Find where the given text appears and provide that cell's center as [X, Y] coordinate. 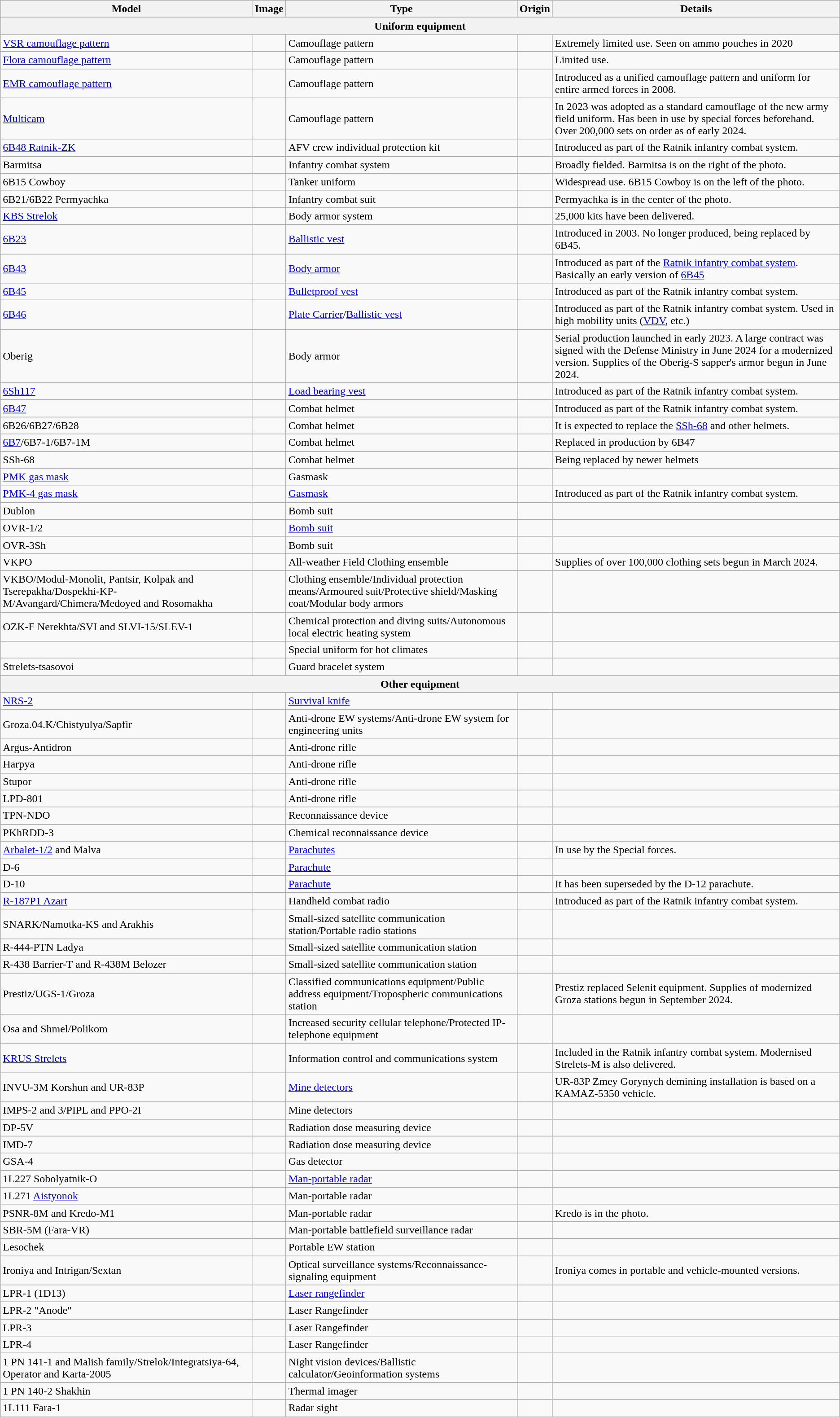
OVR-1/2 [127, 528]
6B15 Cowboy [127, 182]
AFV crew individual protection kit [401, 148]
LPR-2 "Anode" [127, 1311]
Handheld combat radio [401, 901]
Clothing ensemble/Individual protection means/Armoured suit/Protective shield/Masking coat/Modular body armors [401, 591]
25,000 kits have been delivered. [696, 216]
UR-83P Zmey Gorynych demining installation is based on a KAMAZ-5350 vehicle. [696, 1087]
Tanker uniform [401, 182]
Harpya [127, 764]
R-444-PTN Ladya [127, 948]
VSR camouflage pattern [127, 43]
NRS-2 [127, 701]
Chemical reconnaissance device [401, 833]
Parachutes [401, 850]
Anti-drone EW systems/Anti-drone EW system for engineering units [401, 724]
6B46 [127, 315]
SNARK/Namotka-KS and Arakhis [127, 924]
Strelets-tsasovoi [127, 667]
Osa and Shmel/Polikom [127, 1029]
Being replaced by newer helmets [696, 460]
Introduced as part of the Ratnik infantry combat system. Basically an early version of 6B45 [696, 268]
Image [269, 9]
6B48 Ratnik-ZK [127, 148]
Ballistic vest [401, 239]
VKPO [127, 562]
Ironiya comes in portable and vehicle-mounted versions. [696, 1270]
D-10 [127, 884]
Radar sight [401, 1408]
Kredo is in the photo. [696, 1213]
6B7/6B7-1/6B7-1M [127, 443]
LPR-1 (1D13) [127, 1294]
Chemical protection and diving suits/Autonomous local electric heating system [401, 627]
6B43 [127, 268]
IMD-7 [127, 1145]
Man-portable battlefield surveillance radar [401, 1230]
PSNR-8M and Kredo-M1 [127, 1213]
Uniform equipment [420, 26]
DP-5V [127, 1127]
R-438 Barrier-T and R-438M Belozer [127, 965]
Portable EW station [401, 1247]
Other equipment [420, 684]
Guard bracelet system [401, 667]
Survival knife [401, 701]
In use by the Special forces. [696, 850]
6B47 [127, 408]
Gas detector [401, 1162]
Lesochek [127, 1247]
1L271 Aistyonok [127, 1196]
1L227 Sobolyatnik-O [127, 1179]
Laser rangefinder [401, 1294]
1 PN 141-1 and Malish family/Strelok/Integratsiya-64, Operator and Karta-2005 [127, 1368]
Details [696, 9]
Broadly fielded. Barmitsa is on the right of the photo. [696, 165]
Classified communications equipment/Public address equipment/Tropospheric communications station [401, 994]
Infantry combat suit [401, 199]
OVR-3Sh [127, 545]
Argus-Antidron [127, 747]
6B26/6B27/6B28 [127, 426]
Information control and communications system [401, 1058]
Permyachka is in the center of the photo. [696, 199]
Optical surveillance systems/Reconnaissance-signaling equipment [401, 1270]
Load bearing vest [401, 391]
Plate Carrier/Ballistic vest [401, 315]
Introduced in 2003. No longer produced, being replaced by 6B45. [696, 239]
Introduced as a unified camouflage pattern and uniform for entire armed forces in 2008. [696, 83]
LPR-4 [127, 1345]
It is expected to replace the SSh-68 and other helmets. [696, 426]
1 PN 140-2 Shakhin [127, 1391]
PMK gas mask [127, 477]
LPD-801 [127, 798]
Included in the Ratnik infantry combat system. Modernised Strelets-M is also delivered. [696, 1058]
SBR-5M (Fara-VR) [127, 1230]
Flora camouflage pattern [127, 60]
KRUS Strelets [127, 1058]
KBS Strelok [127, 216]
All-weather Field Clothing ensemble [401, 562]
OZK-F Nerekhta/SVI and SLVI-15/SLEV-1 [127, 627]
Dublon [127, 511]
Body armor system [401, 216]
GSA-4 [127, 1162]
Ironiya and Intrigan/Sextan [127, 1270]
Infantry combat system [401, 165]
Special uniform for hot climates [401, 650]
Extremely limited use. Seen on ammo pouches in 2020 [696, 43]
TPN-NDO [127, 816]
Type [401, 9]
Origin [535, 9]
PKhRDD-3 [127, 833]
Supplies of over 100,000 clothing sets begun in March 2024. [696, 562]
R-187P1 Azart [127, 901]
Night vision devices/Ballistic calculator/Geoinformation systems [401, 1368]
Limited use. [696, 60]
EMR camouflage pattern [127, 83]
SSh-68 [127, 460]
Widespread use. 6B15 Cowboy is on the left of the photo. [696, 182]
PMK-4 gas mask [127, 494]
Small-sized satellite communication station/Portable radio stations [401, 924]
Groza.04.K/Chistyulya/Sapfir [127, 724]
6B23 [127, 239]
VKBO/Modul-Monolit, Pantsir, Kolpak and Tserepakha/Dospekhi-KP-M/Avangard/Chimera/Medoyed and Rosomakha [127, 591]
Increased security cellular telephone/Protected IP-telephone equipment [401, 1029]
Prestiz/UGS-1/Groza [127, 994]
It has been superseded by the D-12 parachute. [696, 884]
6B21/6B22 Permyachka [127, 199]
1L111 Fara-1 [127, 1408]
6Sh117 [127, 391]
Stupor [127, 781]
Thermal imager [401, 1391]
Replaced in production by 6B47 [696, 443]
Multicam [127, 118]
Barmitsa [127, 165]
Model [127, 9]
IMPS-2 and 3/PIPL and PPO-2I [127, 1110]
Oberig [127, 356]
D-6 [127, 867]
Introduced as part of the Ratnik infantry combat system. Used in high mobility units (VDV, etc.) [696, 315]
INVU-3M Korshun and UR-83P [127, 1087]
Prestiz replaced Selenit equipment. Supplies of modernized Groza stations begun in September 2024. [696, 994]
6B45 [127, 292]
Arbalet-1/2 and Malva [127, 850]
LPR-3 [127, 1328]
Bulletproof vest [401, 292]
Reconnaissance device [401, 816]
